Search for the cell housing the specified text and yield its (X, Y) center coordinate. 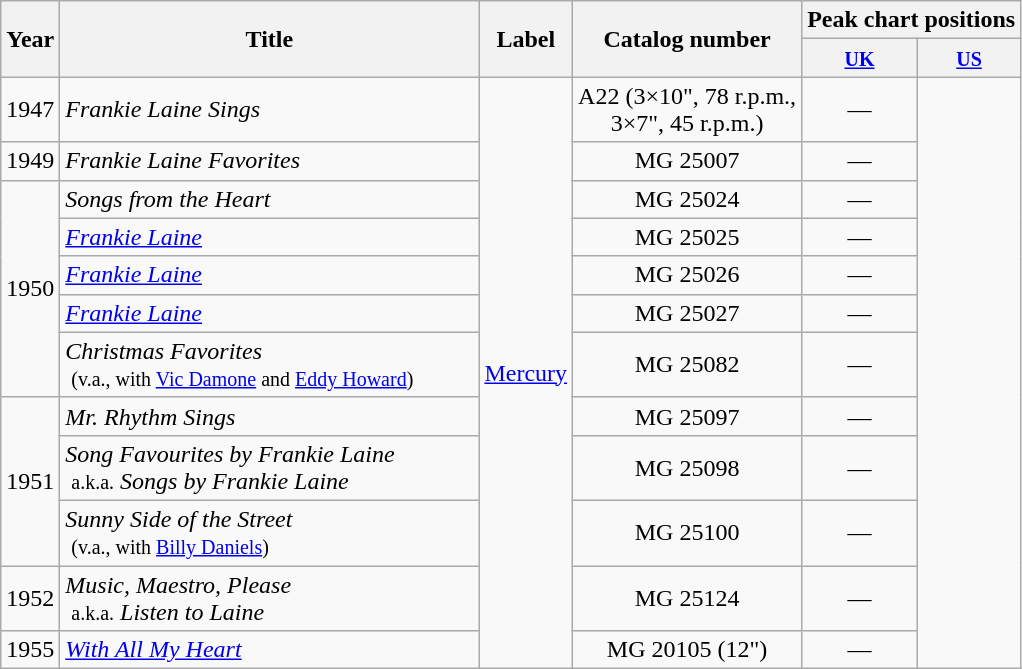
MG 25100 (688, 532)
MG 25007 (688, 161)
Music, Maestro, Please a.k.a. Listen to Laine (270, 598)
Peak chart positions (912, 20)
MG 25124 (688, 598)
MG 25027 (688, 313)
MG 25025 (688, 237)
UK (860, 58)
1955 (30, 650)
MG 20105 (12") (688, 650)
Title (270, 39)
MG 25082 (688, 364)
Christmas Favorites (v.a., with Vic Damone and Eddy Howard) (270, 364)
Song Favourites by Frankie Laine a.k.a. Songs by Frankie Laine (270, 468)
Label (526, 39)
MG 25024 (688, 199)
With All My Heart (270, 650)
Mr. Rhythm Sings (270, 416)
1947 (30, 110)
1951 (30, 481)
Sunny Side of the Street (v.a., with Billy Daniels) (270, 532)
Mercury (526, 373)
Frankie Laine Sings (270, 110)
Year (30, 39)
Songs from the Heart (270, 199)
Catalog number (688, 39)
1949 (30, 161)
Frankie Laine Favorites (270, 161)
1952 (30, 598)
MG 25026 (688, 275)
MG 25098 (688, 468)
US (968, 58)
1950 (30, 288)
MG 25097 (688, 416)
A22 (3×10", 78 r.p.m.,3×7", 45 r.p.m.) (688, 110)
